Find where the given text appears and provide that cell's center as (x, y) coordinate. 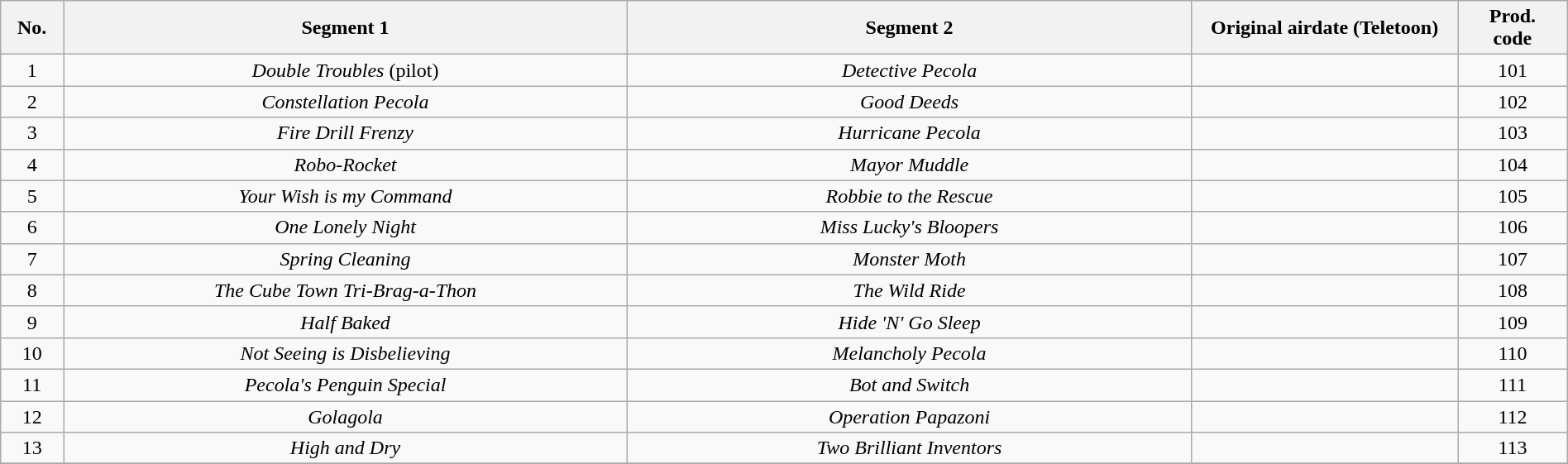
Good Deeds (910, 102)
Half Baked (346, 322)
Original airdate (Teletoon) (1325, 28)
11 (32, 385)
Spring Cleaning (346, 259)
Operation Papazoni (910, 416)
Golagola (346, 416)
2 (32, 102)
Robbie to the Rescue (910, 196)
High and Dry (346, 448)
Your Wish is my Command (346, 196)
4 (32, 165)
108 (1513, 290)
One Lonely Night (346, 227)
Segment 2 (910, 28)
Double Troubles (pilot) (346, 70)
110 (1513, 353)
No. (32, 28)
3 (32, 133)
102 (1513, 102)
10 (32, 353)
111 (1513, 385)
Miss Lucky's Bloopers (910, 227)
8 (32, 290)
Bot and Switch (910, 385)
Melancholy Pecola (910, 353)
107 (1513, 259)
106 (1513, 227)
Constellation Pecola (346, 102)
Robo-Rocket (346, 165)
13 (32, 448)
Fire Drill Frenzy (346, 133)
Two Brilliant Inventors (910, 448)
Segment 1 (346, 28)
Prod.code (1513, 28)
103 (1513, 133)
The Wild Ride (910, 290)
Monster Moth (910, 259)
109 (1513, 322)
The Cube Town Tri-Brag-a-Thon (346, 290)
12 (32, 416)
5 (32, 196)
104 (1513, 165)
113 (1513, 448)
Hurricane Pecola (910, 133)
Hide 'N' Go Sleep (910, 322)
Detective Pecola (910, 70)
Pecola's Penguin Special (346, 385)
105 (1513, 196)
7 (32, 259)
101 (1513, 70)
Not Seeing is Disbelieving (346, 353)
9 (32, 322)
1 (32, 70)
112 (1513, 416)
6 (32, 227)
Mayor Muddle (910, 165)
